Determine the (x, y) coordinate at the center of the cell enclosing the given text.  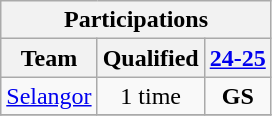
Qualified (150, 58)
Selangor (49, 96)
1 time (150, 96)
Team (49, 58)
Participations (136, 20)
24-25 (238, 58)
GS (238, 96)
